From the cell containing the given text, extract its center point as (X, Y) coordinate. 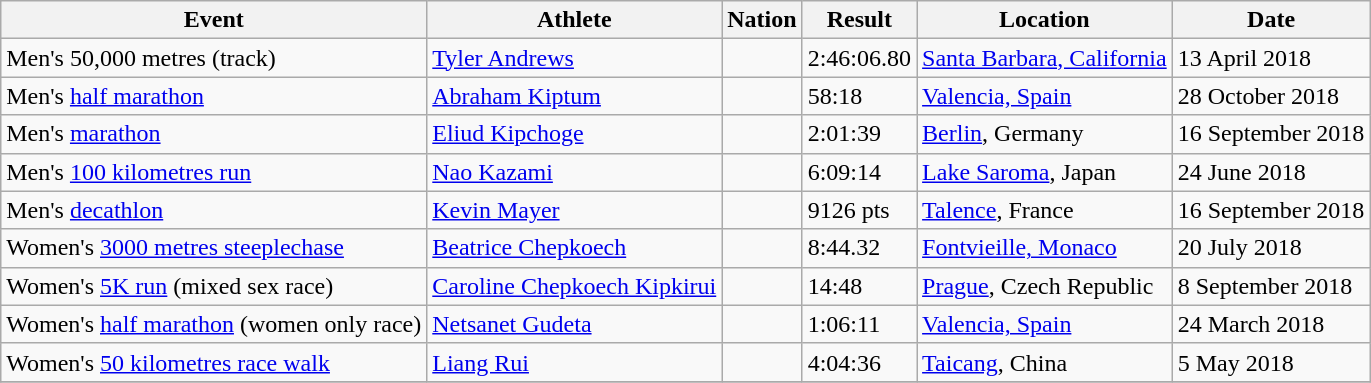
Result (859, 20)
Netsanet Gudeta (574, 324)
Berlin, Germany (1045, 134)
Date (1271, 20)
14:48 (859, 286)
Men's decathlon (214, 210)
Santa Barbara, California (1045, 58)
Nao Kazami (574, 172)
Abraham Kiptum (574, 96)
Women's 3000 metres steeplechase (214, 248)
Kevin Mayer (574, 210)
13 April 2018 (1271, 58)
Women's 5K run (mixed sex race) (214, 286)
Women's half marathon (women only race) (214, 324)
Location (1045, 20)
Prague, Czech Republic (1045, 286)
Women's 50 kilometres race walk (214, 362)
Beatrice Chepkoech (574, 248)
2:46:06.80 (859, 58)
Athlete (574, 20)
Men's half marathon (214, 96)
24 March 2018 (1271, 324)
Lake Saroma, Japan (1045, 172)
Nation (762, 20)
6:09:14 (859, 172)
Eliud Kipchoge (574, 134)
8 September 2018 (1271, 286)
Men's 100 kilometres run (214, 172)
24 June 2018 (1271, 172)
4:04:36 (859, 362)
Men's 50,000 metres (track) (214, 58)
Event (214, 20)
Men's marathon (214, 134)
58:18 (859, 96)
28 October 2018 (1271, 96)
Fontvieille, Monaco (1045, 248)
9126 pts (859, 210)
Caroline Chepkoech Kipkirui (574, 286)
Liang Rui (574, 362)
Talence, France (1045, 210)
Tyler Andrews (574, 58)
5 May 2018 (1271, 362)
20 July 2018 (1271, 248)
8:44.32 (859, 248)
Taicang, China (1045, 362)
1:06:11 (859, 324)
2:01:39 (859, 134)
